Determine the (x, y) coordinate at the center of the cell enclosing the given text.  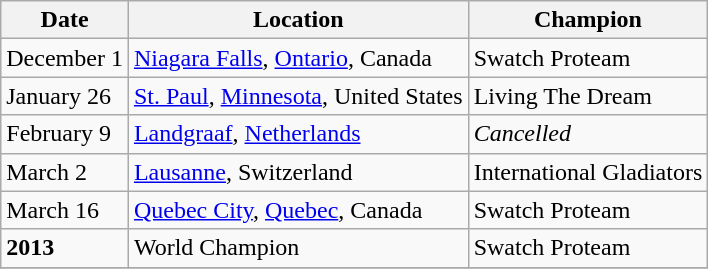
World Champion (298, 248)
Location (298, 20)
Lausanne, Switzerland (298, 172)
Quebec City, Quebec, Canada (298, 210)
Date (65, 20)
International Gladiators (588, 172)
Cancelled (588, 134)
December 1 (65, 58)
March 2 (65, 172)
Champion (588, 20)
March 16 (65, 210)
Living The Dream (588, 96)
Niagara Falls, Ontario, Canada (298, 58)
Landgraaf, Netherlands (298, 134)
2013 (65, 248)
St. Paul, Minnesota, United States (298, 96)
January 26 (65, 96)
February 9 (65, 134)
